Search for the cell housing the specified text and yield its [x, y] center coordinate. 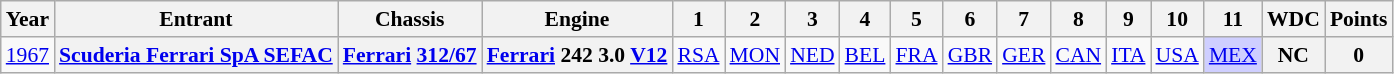
4 [866, 19]
8 [1078, 19]
Year [28, 19]
MON [756, 55]
Entrant [196, 19]
Ferrari 312/67 [410, 55]
3 [812, 19]
ITA [1128, 55]
1 [698, 19]
GER [1024, 55]
9 [1128, 19]
NC [1294, 55]
Chassis [410, 19]
FRA [916, 55]
0 [1359, 55]
BEL [866, 55]
7 [1024, 19]
CAN [1078, 55]
2 [756, 19]
11 [1233, 19]
USA [1176, 55]
Ferrari 242 3.0 V12 [578, 55]
RSA [698, 55]
10 [1176, 19]
Points [1359, 19]
WDC [1294, 19]
GBR [970, 55]
NED [812, 55]
5 [916, 19]
Scuderia Ferrari SpA SEFAC [196, 55]
MEX [1233, 55]
1967 [28, 55]
6 [970, 19]
Engine [578, 19]
